Search for the cell housing the specified text and yield its [X, Y] center coordinate. 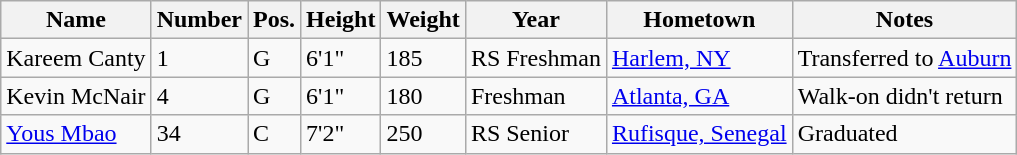
Yous Mbao [76, 134]
C [274, 134]
Year [536, 20]
34 [199, 134]
1 [199, 58]
185 [423, 58]
Rufisque, Senegal [699, 134]
250 [423, 134]
Walk-on didn't return [904, 96]
Harlem, NY [699, 58]
Transferred to Auburn [904, 58]
Kevin McNair [76, 96]
7'2" [341, 134]
Kareem Canty [76, 58]
4 [199, 96]
Graduated [904, 134]
RS Freshman [536, 58]
Name [76, 20]
Hometown [699, 20]
Freshman [536, 96]
180 [423, 96]
Weight [423, 20]
Height [341, 20]
Atlanta, GA [699, 96]
Pos. [274, 20]
Number [199, 20]
Notes [904, 20]
RS Senior [536, 134]
